Provide the [X, Y] coordinate of the cell's center where the given text is located.  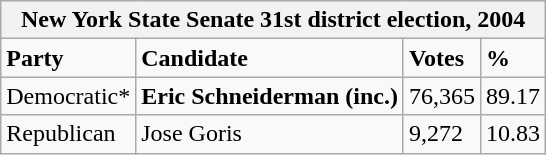
% [514, 58]
9,272 [442, 134]
Candidate [270, 58]
New York State Senate 31st district election, 2004 [274, 20]
10.83 [514, 134]
Republican [68, 134]
89.17 [514, 96]
Eric Schneiderman (inc.) [270, 96]
Party [68, 58]
Votes [442, 58]
76,365 [442, 96]
Jose Goris [270, 134]
Democratic* [68, 96]
